Output the (x, y) coordinate of the center of the cell containing the given text.  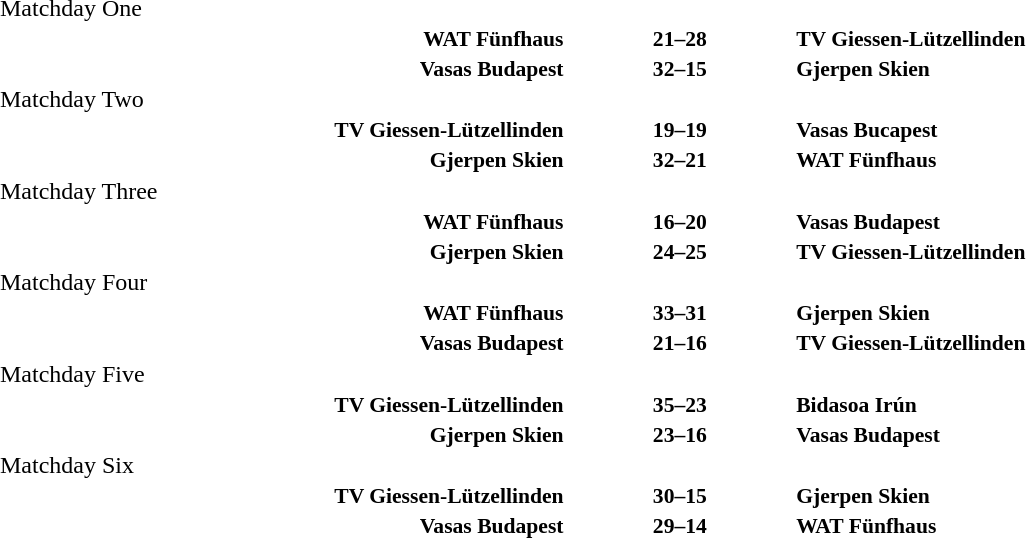
16–20 (680, 222)
32–21 (680, 160)
19–19 (680, 130)
30–15 (680, 496)
21–28 (680, 38)
35–23 (680, 404)
33–31 (680, 313)
24–25 (680, 252)
21–16 (680, 343)
23–16 (680, 434)
32–15 (680, 68)
